Determine the (x, y) coordinate at the center of the cell enclosing the given text.  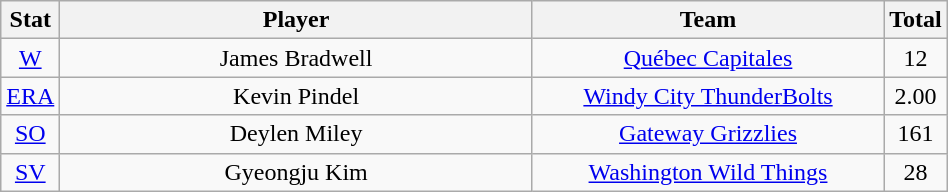
Washington Wild Things (708, 172)
W (30, 58)
James Bradwell (296, 58)
Windy City ThunderBolts (708, 96)
Gyeongju Kim (296, 172)
Player (296, 20)
ERA (30, 96)
Gateway Grizzlies (708, 134)
SO (30, 134)
2.00 (916, 96)
28 (916, 172)
Total (916, 20)
12 (916, 58)
Stat (30, 20)
161 (916, 134)
SV (30, 172)
Team (708, 20)
Québec Capitales (708, 58)
Deylen Miley (296, 134)
Kevin Pindel (296, 96)
